Locate the cell with the specified text and output its (x, y) center coordinate. 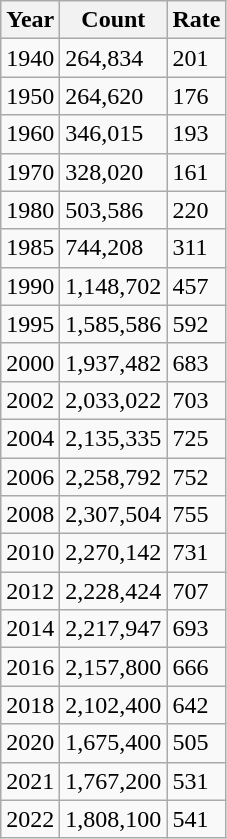
1950 (30, 96)
2,157,800 (114, 667)
2,135,335 (114, 438)
2000 (30, 362)
2,307,504 (114, 515)
693 (196, 629)
531 (196, 781)
1985 (30, 248)
2,258,792 (114, 477)
201 (196, 58)
503,586 (114, 210)
2002 (30, 400)
2010 (30, 553)
703 (196, 400)
731 (196, 553)
2,228,424 (114, 591)
457 (196, 286)
1,767,200 (114, 781)
1,675,400 (114, 743)
2004 (30, 438)
1980 (30, 210)
2,102,400 (114, 705)
1,148,702 (114, 286)
161 (196, 172)
1,585,586 (114, 324)
666 (196, 667)
2012 (30, 591)
2,033,022 (114, 400)
2016 (30, 667)
2021 (30, 781)
2,270,142 (114, 553)
346,015 (114, 134)
176 (196, 96)
2008 (30, 515)
328,020 (114, 172)
264,620 (114, 96)
311 (196, 248)
2022 (30, 819)
220 (196, 210)
592 (196, 324)
1,808,100 (114, 819)
755 (196, 515)
1,937,482 (114, 362)
505 (196, 743)
2020 (30, 743)
725 (196, 438)
1995 (30, 324)
1990 (30, 286)
1960 (30, 134)
2018 (30, 705)
Year (30, 20)
752 (196, 477)
744,208 (114, 248)
707 (196, 591)
541 (196, 819)
642 (196, 705)
2006 (30, 477)
193 (196, 134)
683 (196, 362)
Rate (196, 20)
1970 (30, 172)
2014 (30, 629)
2,217,947 (114, 629)
264,834 (114, 58)
1940 (30, 58)
Count (114, 20)
